Identify which cell holds the provided text, then report its [x, y] central coordinate. 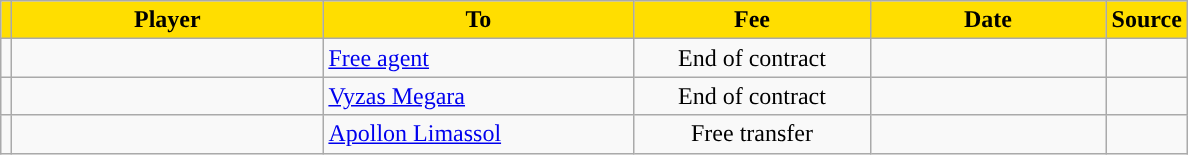
Player [168, 20]
Vyzas Megara [478, 96]
Apollon Limassol [478, 134]
To [478, 20]
Source [1146, 20]
Free transfer [752, 134]
Date [988, 20]
Free agent [478, 58]
Fee [752, 20]
